For the text-containing cell, return its midpoint in (X, Y) coordinate format. 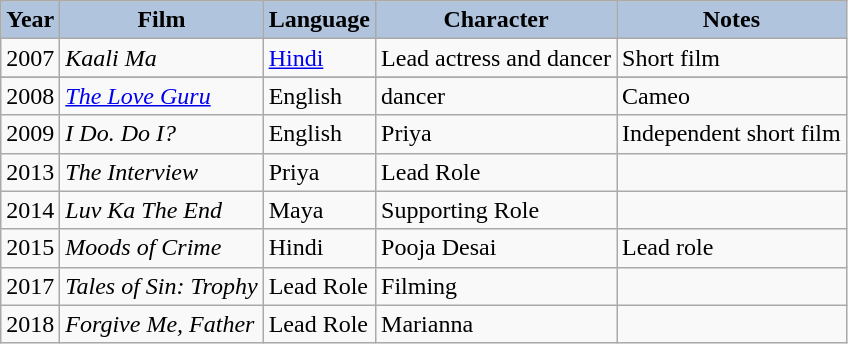
Language (319, 20)
2008 (30, 96)
Notes (731, 20)
Film (162, 20)
Maya (319, 210)
2018 (30, 324)
Character (496, 20)
Luv Ka The End (162, 210)
Moods of Crime (162, 248)
Pooja Desai (496, 248)
2015 (30, 248)
Kaali Ma (162, 58)
Supporting Role (496, 210)
dancer (496, 96)
2017 (30, 286)
2013 (30, 172)
Independent short film (731, 134)
Cameo (731, 96)
2014 (30, 210)
I Do. Do I? (162, 134)
2009 (30, 134)
The Love Guru (162, 96)
2007 (30, 58)
Forgive Me, Father (162, 324)
Tales of Sin: Trophy (162, 286)
Year (30, 20)
Filming (496, 286)
Lead role (731, 248)
Lead actress and dancer (496, 58)
Short film (731, 58)
Marianna (496, 324)
The Interview (162, 172)
